Return the (X, Y) coordinate for the center point of the cell that contains the specified text.  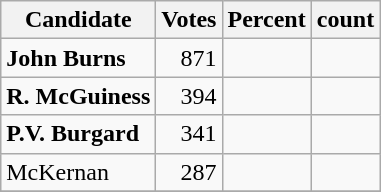
P.V. Burgard (78, 134)
R. McGuiness (78, 96)
Percent (266, 20)
McKernan (78, 172)
341 (189, 134)
count (345, 20)
Votes (189, 20)
394 (189, 96)
287 (189, 172)
John Burns (78, 58)
Candidate (78, 20)
871 (189, 58)
